For the text-containing cell, return its midpoint in (x, y) coordinate format. 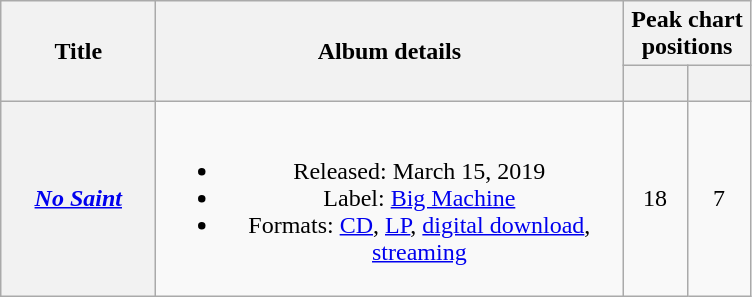
Album details (390, 52)
No Saint (78, 198)
Peak chart positions (687, 34)
18 (655, 198)
7 (719, 198)
Title (78, 52)
Released: March 15, 2019Label: Big MachineFormats: CD, LP, digital download, streaming (390, 198)
